Output the [x, y] coordinate of the center of the cell containing the given text.  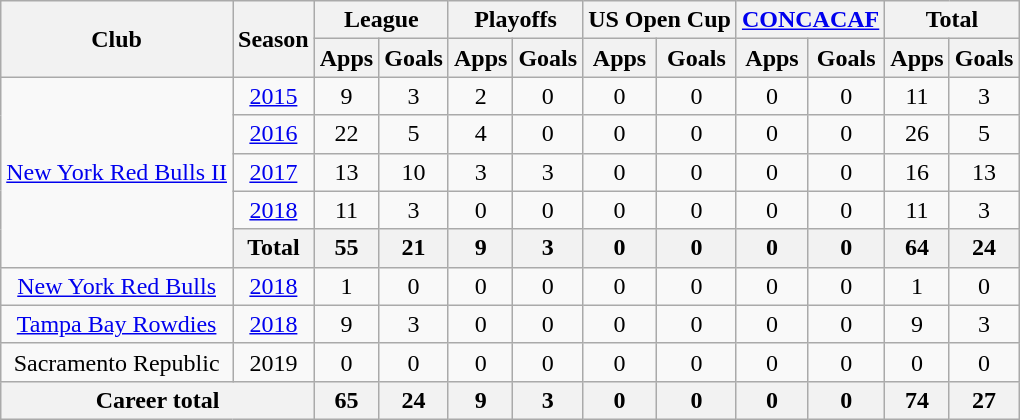
2 [480, 96]
21 [414, 248]
2015 [273, 96]
Tampa Bay Rowdies [117, 324]
10 [414, 172]
2016 [273, 134]
Playoffs [515, 20]
US Open Cup [660, 20]
16 [917, 172]
2019 [273, 362]
League [381, 20]
65 [346, 400]
New York Red Bulls II [117, 172]
4 [480, 134]
74 [917, 400]
New York Red Bulls [117, 286]
Club [117, 39]
26 [917, 134]
22 [346, 134]
Career total [158, 400]
2017 [273, 172]
55 [346, 248]
27 [984, 400]
Season [273, 39]
CONCACAF [810, 20]
64 [917, 248]
Sacramento Republic [117, 362]
